Extract the [x, y] coordinate from the center of the cell holding the provided text.  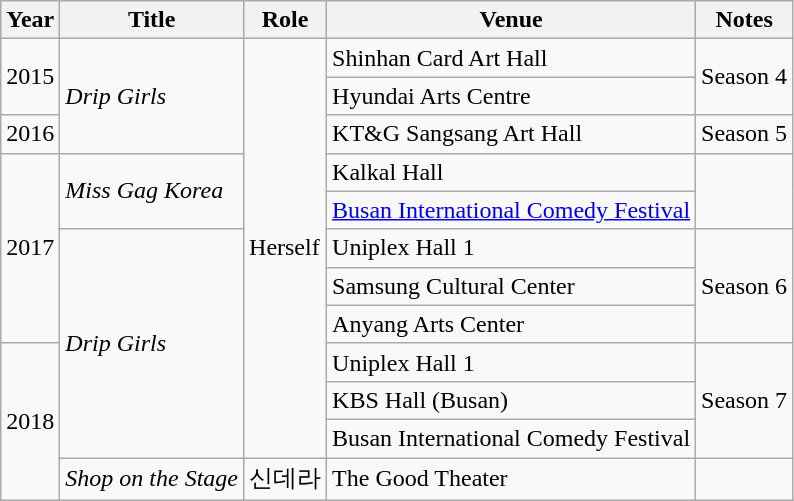
2016 [30, 134]
Anyang Arts Center [512, 324]
Season 7 [744, 400]
Miss Gag Korea [152, 191]
2017 [30, 248]
Year [30, 20]
Shop on the Stage [152, 480]
The Good Theater [512, 480]
Hyundai Arts Centre [512, 96]
Season 4 [744, 77]
Season 6 [744, 286]
Samsung Cultural Center [512, 286]
Kalkal Hall [512, 172]
신데라 [286, 480]
KBS Hall (Busan) [512, 400]
Notes [744, 20]
Title [152, 20]
2015 [30, 77]
Herself [286, 248]
KT&G Sangsang Art Hall [512, 134]
Season 5 [744, 134]
Venue [512, 20]
Role [286, 20]
Shinhan Card Art Hall [512, 58]
2018 [30, 422]
